Find where the given text appears and provide that cell's center as (x, y) coordinate. 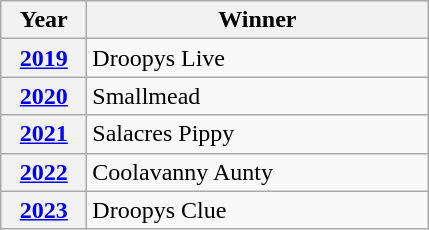
2019 (44, 58)
2023 (44, 210)
Year (44, 20)
Smallmead (258, 96)
Salacres Pippy (258, 134)
2021 (44, 134)
Coolavanny Aunty (258, 172)
Winner (258, 20)
2022 (44, 172)
2020 (44, 96)
Droopys Clue (258, 210)
Droopys Live (258, 58)
